Return the (x, y) coordinate for the center point of the cell that contains the specified text.  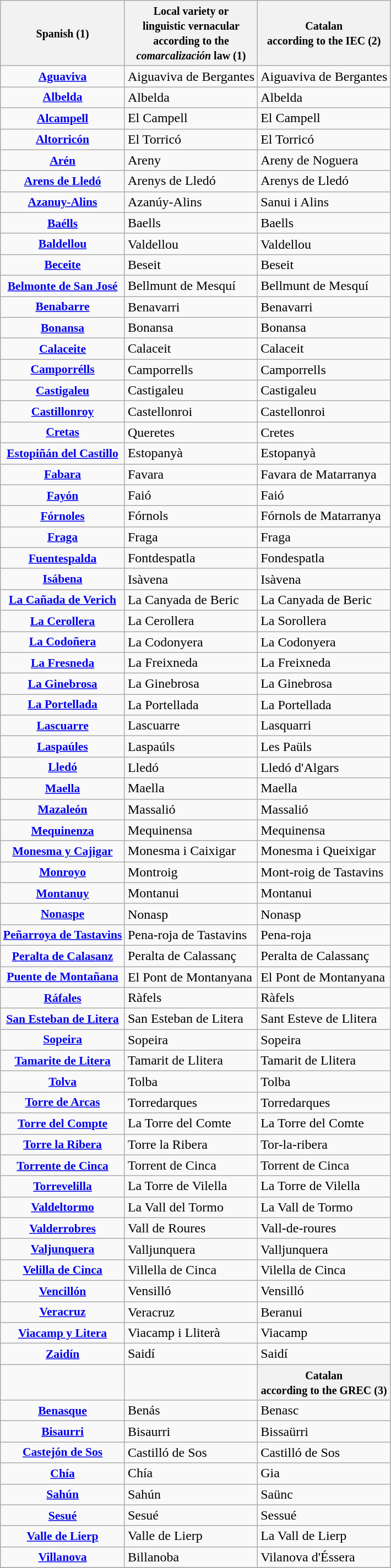
Vilanova d'Éssera (324, 1557)
Lasquarri (324, 726)
Calaceite (63, 349)
Fórnols (191, 516)
Beceite (63, 265)
Areny (191, 160)
Torre del Compte (63, 1123)
Valderrobres (63, 1228)
Laspaúls (191, 747)
Ráfales (63, 998)
Vall-de-roures (324, 1228)
Montanuy (63, 893)
Azanuy-Alins (63, 202)
Monesma i Queixigar (324, 851)
Monroyo (63, 872)
Pena-roja de Tastavins (191, 935)
Villanova (63, 1557)
Benás (191, 1411)
Puente de Montañana (63, 977)
Aguaviva (63, 76)
Fabara (63, 474)
Azanúy-Alins (191, 202)
Benabarre (63, 306)
Benasc (324, 1411)
Fórnols de Matarranya (324, 516)
Velilla de Cinca (63, 1270)
Fontdespatla (191, 558)
Sessué (324, 1515)
Camporrélls (63, 370)
Fayón (63, 495)
Monesma i Caixigar (191, 851)
Arén (63, 160)
Vencillón (63, 1291)
La Fresneda (63, 663)
Gia (324, 1473)
Favara de Matarranya (324, 474)
Lledó d'Algars (324, 767)
Castillonroy (63, 412)
Catalanaccording to the GREC (3) (324, 1382)
Fondespatla (324, 558)
La Vall de Lierp (324, 1536)
Isábena (63, 579)
Cretes (324, 432)
Spanish (1) (63, 33)
Nonaspe (63, 914)
Estopiñán del Castillo (63, 453)
Bissaürri (324, 1432)
Baldellou (63, 244)
Mequinenza (63, 830)
La Vall de Tormo (324, 1207)
Villella de Cinca (191, 1270)
La Sorollera (324, 621)
Vall de Roures (191, 1228)
Viacamp i Lliterà (191, 1333)
Catalanaccording to the IEC (2) (324, 33)
Tamarite de Litera (63, 1061)
Favara (191, 474)
Saünc (324, 1494)
Montroig (191, 872)
Les Paüls (324, 747)
Mazaleón (63, 809)
Alcampell (63, 118)
La Cañada de Verich (63, 600)
La Codoñera (63, 642)
Altorricón (63, 139)
Belmonte de San José (63, 286)
Torre de Arcas (63, 1103)
Vilella de Cinca (324, 1270)
Sant Esteve de Llitera (324, 1019)
Tolva (63, 1082)
Peralta de Calasanz (63, 956)
Zaidín (63, 1354)
Valdeltormo (63, 1207)
Local variety or linguistic vernacularaccording to the comarcalización law (1) (191, 33)
Laspaúles (63, 747)
Beranui (324, 1312)
Viacamp y Litera (63, 1333)
La Vall del Tormo (191, 1207)
Viacamp (324, 1333)
Valjunquera (63, 1249)
Mont-roig de Tastavins (324, 872)
Torrevelilla (63, 1186)
Castejón de Sos (63, 1452)
Torrente de Cinca (63, 1165)
Queretes (191, 432)
Fuentespalda (63, 558)
Billanoba (191, 1557)
Peñarroya de Tastavins (63, 935)
Baélls (63, 223)
Monesma y Cajigar (63, 851)
Pena-roja (324, 935)
Fórnoles (63, 516)
Tor-la-ribera (324, 1144)
Benasque (63, 1411)
Arens de Lledó (63, 181)
Areny de Noguera (324, 160)
Sanui i Alins (324, 202)
Cretas (63, 432)
